Return (x, y) of the center of cell containing provided text 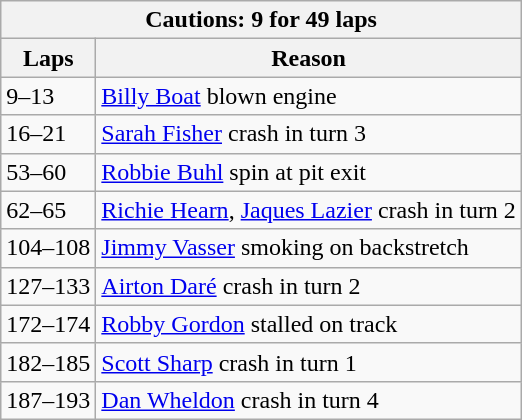
187–193 (48, 400)
Reason (309, 58)
Billy Boat blown engine (309, 96)
53–60 (48, 172)
127–133 (48, 286)
62–65 (48, 210)
Laps (48, 58)
172–174 (48, 324)
104–108 (48, 248)
Jimmy Vasser smoking on backstretch (309, 248)
Scott Sharp crash in turn 1 (309, 362)
Robby Gordon stalled on track (309, 324)
182–185 (48, 362)
Robbie Buhl spin at pit exit (309, 172)
16–21 (48, 134)
9–13 (48, 96)
Sarah Fisher crash in turn 3 (309, 134)
Dan Wheldon crash in turn 4 (309, 400)
Airton Daré crash in turn 2 (309, 286)
Richie Hearn, Jaques Lazier crash in turn 2 (309, 210)
Cautions: 9 for 49 laps (262, 20)
